From the cell containing the given text, extract its center point as [X, Y] coordinate. 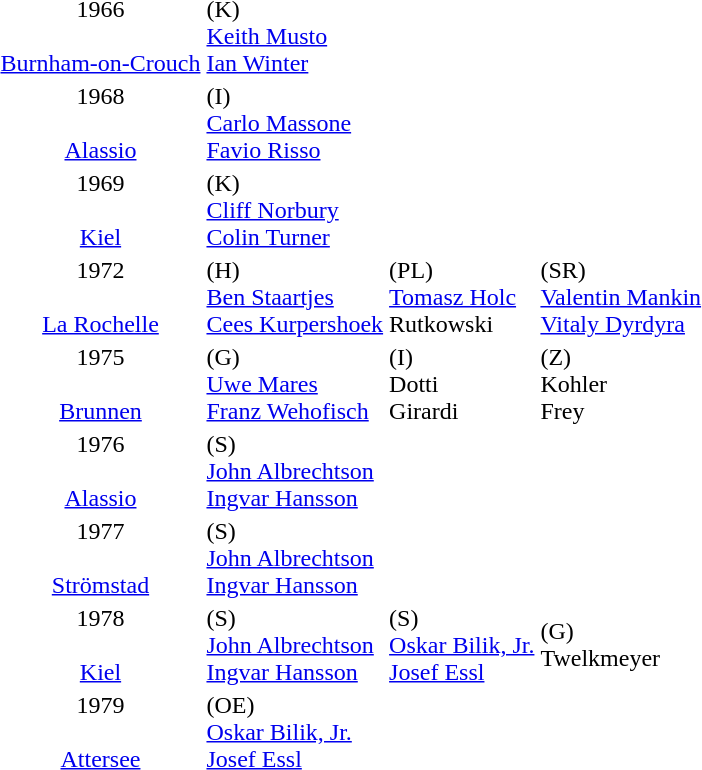
(H)Ben StaartjesCees Kurpershoek [295, 297]
(G)Uwe MaresFranz Wehofisch [295, 384]
(PL)Tomasz HolcRutkowski [462, 297]
(S)Oskar Bilik, Jr.Josef Essl [462, 645]
(K)Cliff NorburyColin Turner [295, 210]
(I)DottiGirardi [462, 384]
(I)Carlo MassoneFavio Risso [295, 123]
